Return the [X, Y] coordinate for the center point of the cell that contains the specified text.  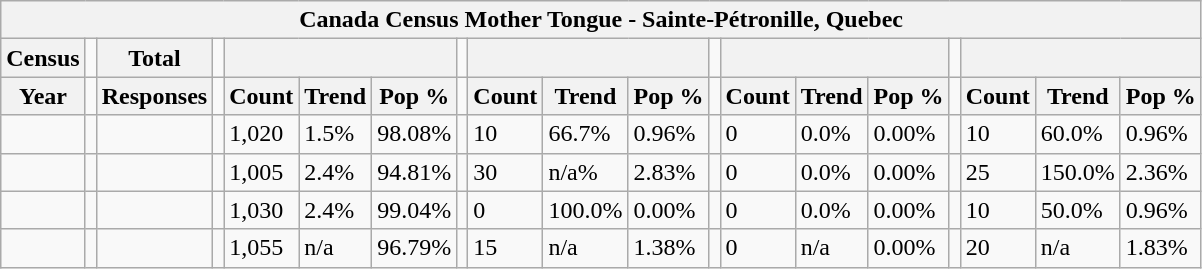
n/a% [586, 172]
66.7% [586, 134]
60.0% [1078, 134]
Responses [154, 96]
150.0% [1078, 172]
Year [43, 96]
2.36% [1160, 172]
99.04% [414, 210]
Total [154, 58]
15 [506, 248]
96.79% [414, 248]
Canada Census Mother Tongue - Sainte-Pétronille, Quebec [602, 20]
1,030 [262, 210]
1,005 [262, 172]
1,020 [262, 134]
98.08% [414, 134]
Census [43, 58]
1.38% [668, 248]
94.81% [414, 172]
50.0% [1078, 210]
25 [998, 172]
100.0% [586, 210]
1,055 [262, 248]
1.83% [1160, 248]
30 [506, 172]
1.5% [336, 134]
20 [998, 248]
2.83% [668, 172]
